Return (x, y) of the center of cell containing provided text 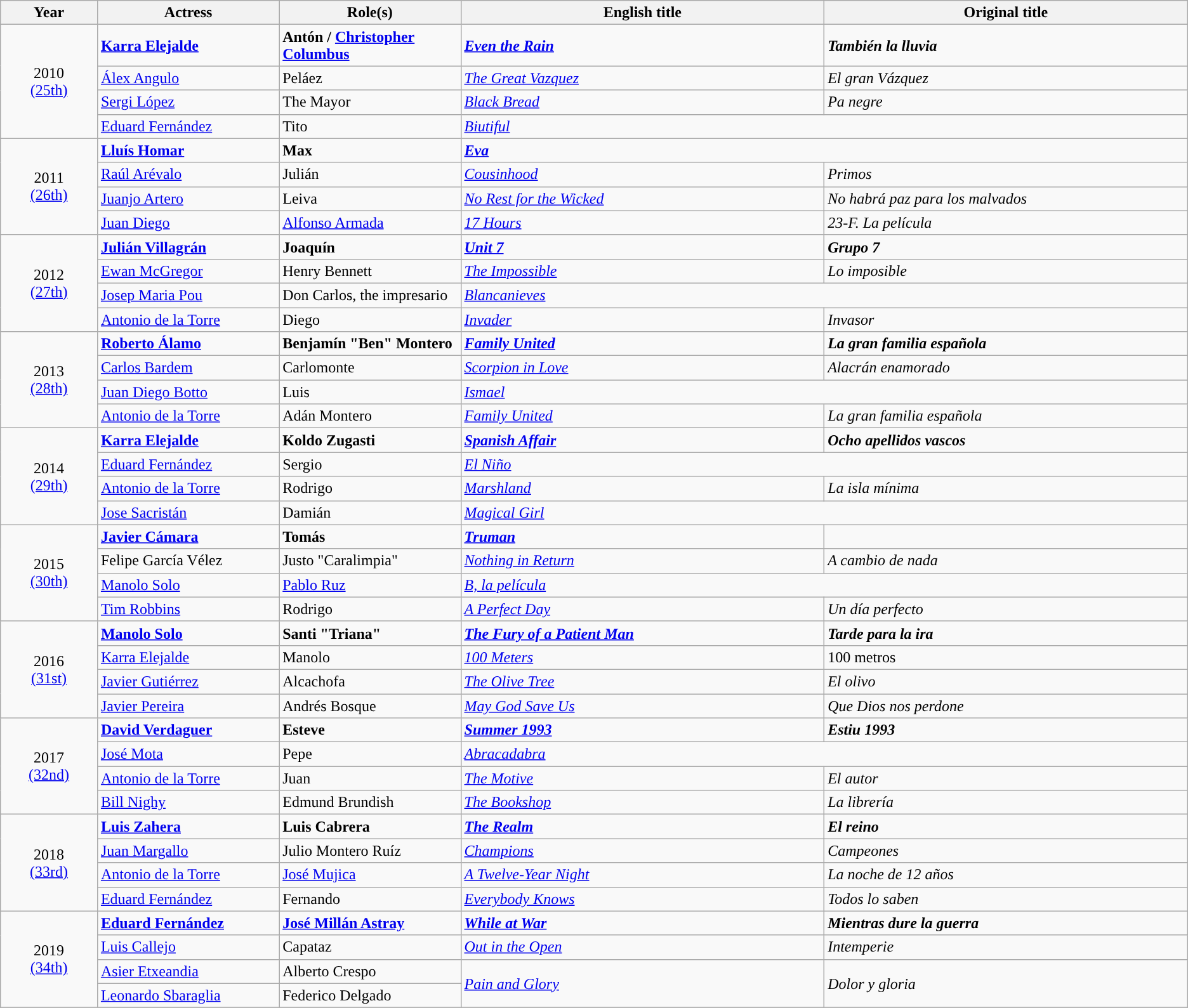
Cousinhood (642, 174)
Federico Delgado (370, 995)
Out in the Open (642, 947)
Tarde para la ira (1006, 633)
Leiva (370, 199)
Everybody Knows (642, 899)
2015(30th) (49, 573)
English title (642, 13)
Summer 1993 (642, 730)
Roberto Álamo (188, 344)
No Rest for the Wicked (642, 199)
David Verdaguer (188, 730)
Leonardo Sbaraglia (188, 995)
El gran Vázquez (1006, 78)
Nothing in Return (642, 561)
Lluís Homar (188, 150)
Pain and Glory (642, 983)
Scorpion in Love (642, 368)
Spanish Affair (642, 440)
A Twelve-Year Night (642, 875)
Henry Bennett (370, 271)
Carlomonte (370, 368)
Koldo Zugasti (370, 440)
Ismael (824, 392)
Max (370, 150)
Fernando (370, 899)
Jose Sacristán (188, 513)
Alberto Crespo (370, 971)
2013(28th) (49, 380)
Julio Montero Ruíz (370, 851)
Eva (824, 150)
23-F. La película (1006, 223)
Pa negre (1006, 102)
Tito (370, 126)
Adán Montero (370, 416)
May God Save Us (642, 706)
Juan (370, 778)
Felipe García Vélez (188, 561)
La librería (1006, 802)
2014(29th) (49, 476)
Capataz (370, 947)
El autor (1006, 778)
Even the Rain (642, 46)
Carlos Bardem (188, 368)
Todos lo saben (1006, 899)
The Impossible (642, 271)
Primos (1006, 174)
The Great Vazquez (642, 78)
2012(27th) (49, 283)
2010(25th) (49, 81)
Campeones (1006, 851)
Diego (370, 319)
2018(33rd) (49, 863)
Magical Girl (824, 513)
La isla mínima (1006, 488)
Josep Maria Pou (188, 295)
Tomás (370, 537)
Javier Pereira (188, 706)
17 Hours (642, 223)
Juanjo Artero (188, 199)
Antón / Christopher Columbus (370, 46)
Un día perfecto (1006, 609)
Black Bread (642, 102)
Marshland (642, 488)
The Mayor (370, 102)
Joaquín (370, 247)
Truman (642, 537)
El Niño (824, 464)
Álex Angulo (188, 78)
El reino (1006, 827)
No habrá paz para los malvados (1006, 199)
The Realm (642, 827)
Estiu 1993 (1006, 730)
Dolor y gloria (1006, 983)
La noche de 12 años (1006, 875)
Julián (370, 174)
Tim Robbins (188, 609)
Sergio (370, 464)
Edmund Brundish (370, 802)
A Perfect Day (642, 609)
B, la película (824, 585)
Original title (1006, 13)
Luis Callejo (188, 947)
Biutiful (824, 126)
Manolo (370, 657)
Pablo Ruz (370, 585)
Benjamín "Ben" Montero (370, 344)
José Mota (188, 754)
Actress (188, 13)
Pepe (370, 754)
Don Carlos, the impresario (370, 295)
A cambio de nada (1006, 561)
The Motive (642, 778)
Intemperie (1006, 947)
También la lluvia (1006, 46)
Damián (370, 513)
Alacrán enamorado (1006, 368)
Invader (642, 319)
Alfonso Armada (370, 223)
100 Meters (642, 657)
Que Dios nos perdone (1006, 706)
Julián Villagrán (188, 247)
Peláez (370, 78)
Andrés Bosque (370, 706)
Role(s) (370, 13)
José Mujica (370, 875)
Blancanieves (824, 295)
Raúl Arévalo (188, 174)
Alcachofa (370, 681)
Abracadabra (824, 754)
2011(26th) (49, 187)
Luis Cabrera (370, 827)
Year (49, 13)
2019(34th) (49, 959)
Asier Etxeandia (188, 971)
Bill Nighy (188, 802)
The Bookshop (642, 802)
Justo "Caralimpia" (370, 561)
Ocho apellidos vascos (1006, 440)
The Fury of a Patient Man (642, 633)
Lo imposible (1006, 271)
Santi "Triana" (370, 633)
Unit 7 (642, 247)
The Olive Tree (642, 681)
Champions (642, 851)
Grupo 7 (1006, 247)
Luis Zahera (188, 827)
José Millán Astray (370, 923)
Esteve (370, 730)
Javier Cámara (188, 537)
100 metros (1006, 657)
Sergi López (188, 102)
While at War (642, 923)
Juan Margallo (188, 851)
Mientras dure la guerra (1006, 923)
Juan Diego (188, 223)
Ewan McGregor (188, 271)
2017(32nd) (49, 766)
2016(31st) (49, 669)
Javier Gutiérrez (188, 681)
Invasor (1006, 319)
Luis (370, 392)
Juan Diego Botto (188, 392)
El olivo (1006, 681)
